Pinpoint the cell where the given text exists, returning its (X, Y) midpoint coordinate. 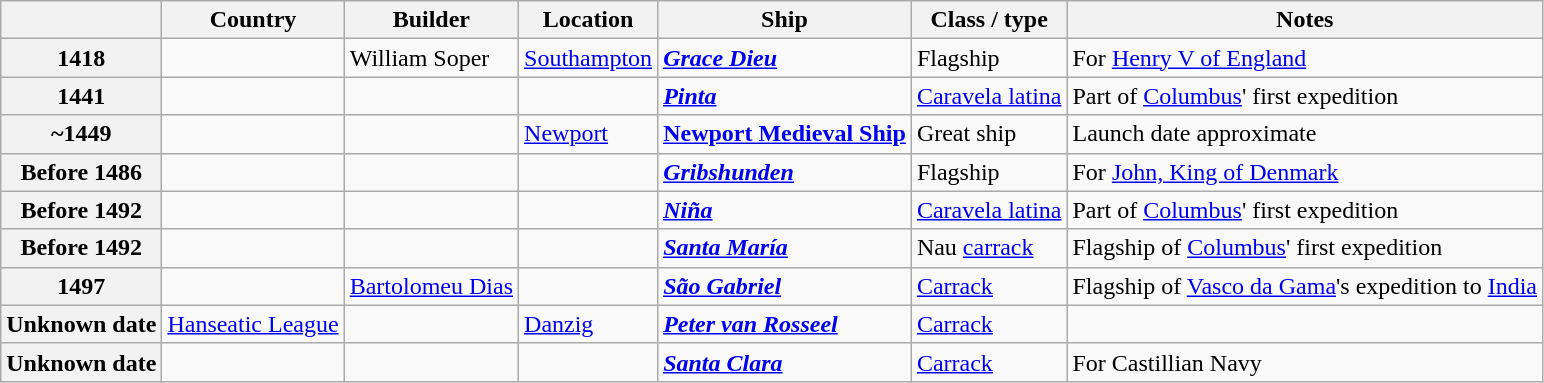
Location (588, 20)
For Henry V of England (1305, 58)
William Soper (431, 58)
1441 (82, 96)
Flagship of Columbus' first expedition (1305, 248)
1418 (82, 58)
Peter van Rosseel (785, 324)
Country (253, 20)
Nau carrack (989, 248)
Pinta (785, 96)
For John, King of Denmark (1305, 172)
Niña (785, 210)
Hanseatic League (253, 324)
São Gabriel (785, 286)
Newport Medieval Ship (785, 134)
Notes (1305, 20)
Bartolomeu Dias (431, 286)
Gribshunden (785, 172)
For Castillian Navy (1305, 362)
Class / type (989, 20)
Launch date approximate (1305, 134)
Flagship of Vasco da Gama's expedition to India (1305, 286)
Great ship (989, 134)
Santa Clara (785, 362)
Before 1486 (82, 172)
Builder (431, 20)
~1449 (82, 134)
Newport (588, 134)
Santa María (785, 248)
1497 (82, 286)
Southampton (588, 58)
Ship (785, 20)
Danzig (588, 324)
Grace Dieu (785, 58)
